Return the (X, Y) coordinate for the center point of the cell that contains the specified text.  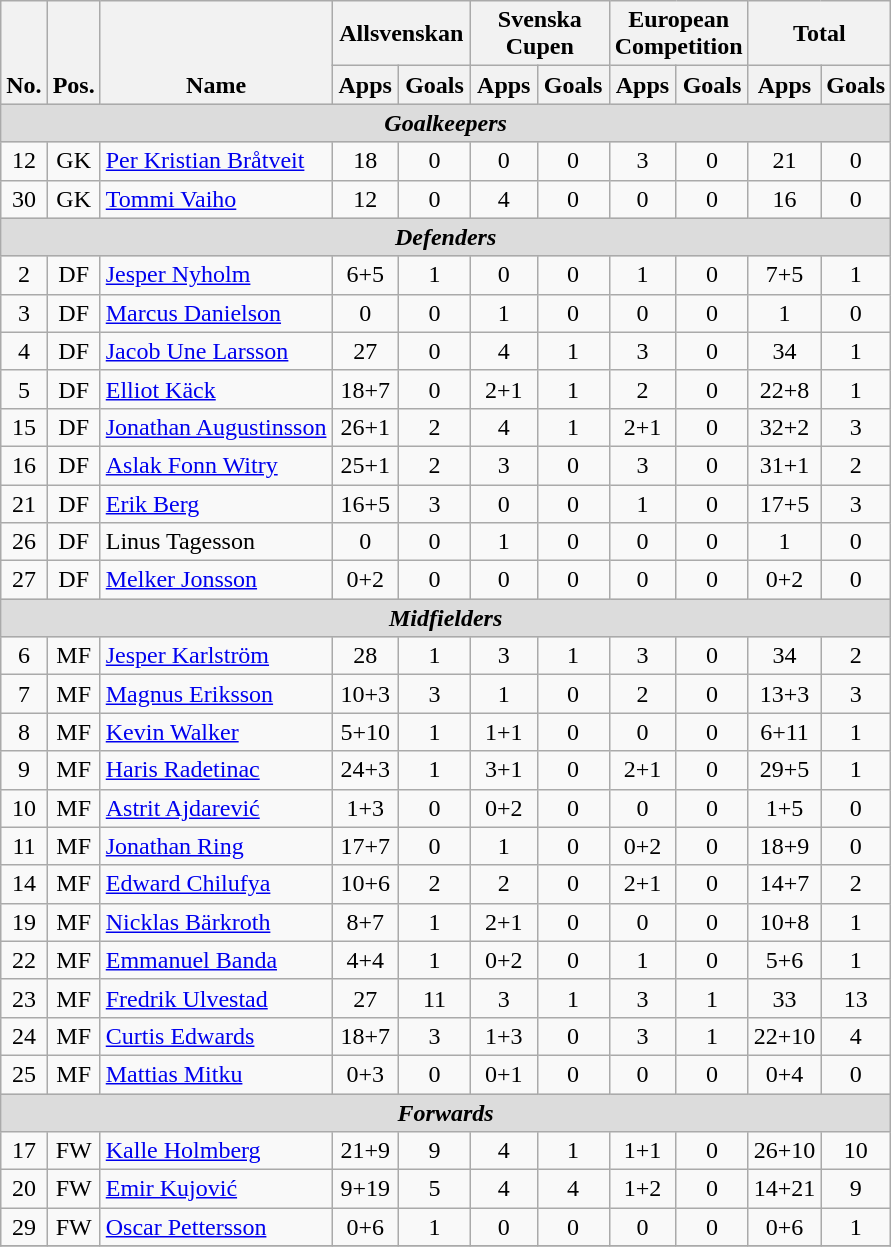
Defenders (446, 237)
25+1 (366, 465)
18+9 (784, 846)
Curtis Edwards (216, 1036)
Magnus Eriksson (216, 694)
16+5 (366, 503)
5+10 (366, 732)
Forwards (446, 1113)
24+3 (366, 770)
23 (24, 998)
Elliot Käck (216, 389)
Total (819, 34)
Fredrik Ulvestad (216, 998)
22+10 (784, 1036)
Midfielders (446, 618)
14+7 (784, 884)
Svenska Cupen (540, 34)
Jonathan Ring (216, 846)
Tommi Vaiho (216, 199)
Jesper Nyholm (216, 275)
0+3 (366, 1074)
26 (24, 542)
6+5 (366, 275)
14+21 (784, 1189)
1+5 (784, 808)
Kevin Walker (216, 732)
European Competition (678, 34)
13+3 (784, 694)
26+1 (366, 427)
Goalkeepers (446, 123)
28 (366, 656)
Kalle Holmberg (216, 1151)
8+7 (366, 922)
6+11 (784, 732)
7 (24, 694)
19 (24, 922)
8 (24, 732)
25 (24, 1074)
Marcus Danielson (216, 313)
31+1 (784, 465)
9+19 (366, 1189)
Melker Jonsson (216, 580)
6 (24, 656)
Edward Chilufya (216, 884)
5+6 (784, 960)
18 (366, 161)
21+9 (366, 1151)
Name (216, 52)
26+10 (784, 1151)
0+4 (784, 1074)
29+5 (784, 770)
15 (24, 427)
10+3 (366, 694)
Mattias Mitku (216, 1074)
20 (24, 1189)
Jesper Karlström (216, 656)
No. (24, 52)
17+5 (784, 503)
22+8 (784, 389)
14 (24, 884)
Aslak Fonn Witry (216, 465)
Emmanuel Banda (216, 960)
Per Kristian Bråtveit (216, 161)
Emir Kujović (216, 1189)
Jonathan Augustinsson (216, 427)
Linus Tagesson (216, 542)
22 (24, 960)
13 (856, 998)
29 (24, 1227)
Jacob Une Larsson (216, 351)
10+8 (784, 922)
0+1 (504, 1074)
33 (784, 998)
Oscar Pettersson (216, 1227)
Erik Berg (216, 503)
Nicklas Bärkroth (216, 922)
Allsvenskan (402, 34)
32+2 (784, 427)
Astrit Ajdarević (216, 808)
1+2 (642, 1189)
17+7 (366, 846)
24 (24, 1036)
30 (24, 199)
Pos. (74, 52)
7+5 (784, 275)
3+1 (504, 770)
17 (24, 1151)
10+6 (366, 884)
4+4 (366, 960)
Haris Radetinac (216, 770)
